Pinpoint the cell where the given text exists, returning its [x, y] midpoint coordinate. 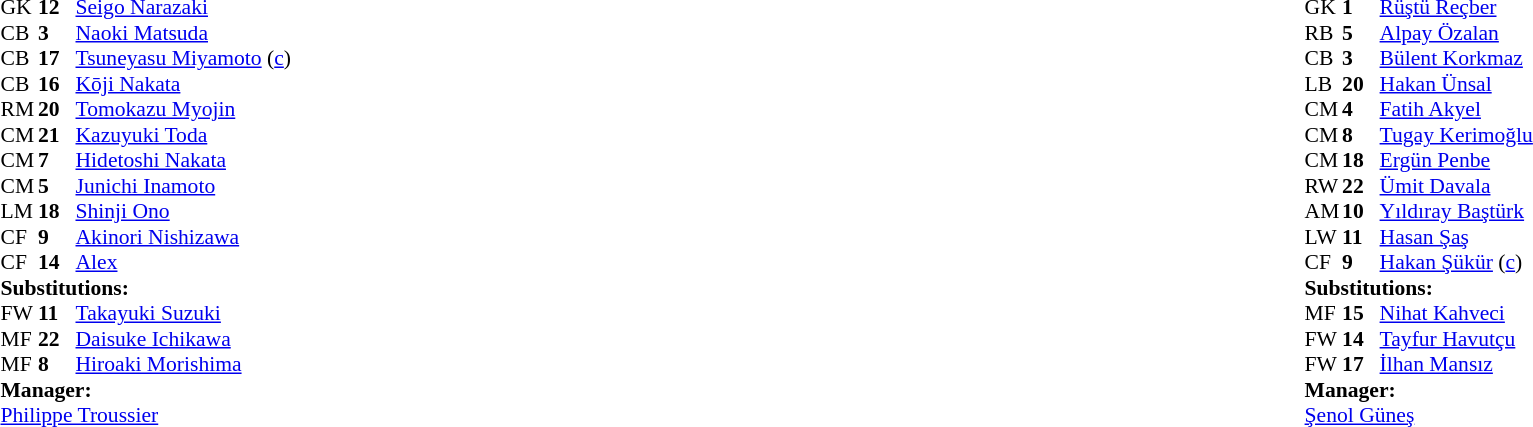
21 [57, 135]
RW [1324, 186]
7 [57, 161]
Tsuneyasu Miyamoto (c) [184, 59]
Fatih Akyel [1456, 109]
Kōji Nakata [184, 84]
Junichi Inamoto [184, 186]
RM [19, 109]
LB [1324, 84]
4 [1361, 109]
Tomokazu Myojin [184, 109]
Hidetoshi Nakata [184, 161]
RB [1324, 33]
Nihat Kahveci [1456, 313]
15 [1361, 313]
Bülent Korkmaz [1456, 59]
Ümit Davala [1456, 186]
Yıldıray Baştürk [1456, 211]
Naoki Matsuda [184, 33]
Hiroaki Morishima [184, 365]
İlhan Mansız [1456, 365]
Kazuyuki Toda [184, 135]
Tugay Kerimoğlu [1456, 135]
Tayfur Havutçu [1456, 339]
Daisuke Ichikawa [184, 339]
Shinji Ono [184, 211]
Hakan Ünsal [1456, 84]
10 [1361, 211]
LW [1324, 237]
AM [1324, 211]
Hakan Şükür (c) [1456, 263]
Takayuki Suzuki [184, 313]
Hasan Şaş [1456, 237]
Ergün Penbe [1456, 161]
LM [19, 211]
Akinori Nishizawa [184, 237]
Alpay Özalan [1456, 33]
Alex [184, 263]
16 [57, 84]
